Search for the cell housing the specified text and yield its (x, y) center coordinate. 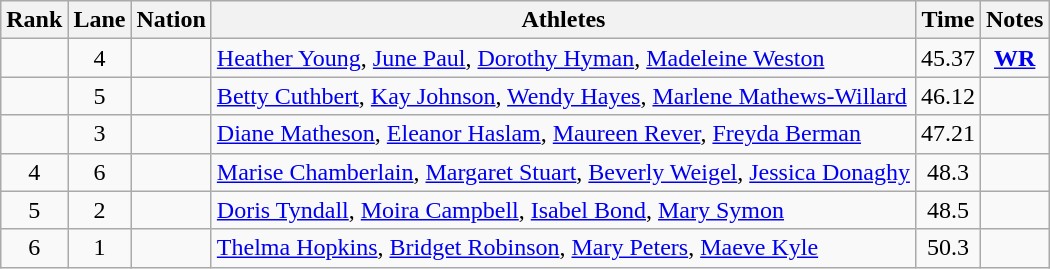
Thelma Hopkins, Bridget Robinson, Mary Peters, Maeve Kyle (563, 248)
50.3 (948, 248)
3 (100, 134)
2 (100, 210)
Doris Tyndall, Moira Campbell, Isabel Bond, Mary Symon (563, 210)
1 (100, 248)
Nation (171, 20)
Marise Chamberlain, Margaret Stuart, Beverly Weigel, Jessica Donaghy (563, 172)
Betty Cuthbert, Kay Johnson, Wendy Hayes, Marlene Mathews-Willard (563, 96)
46.12 (948, 96)
Notes (1014, 20)
48.3 (948, 172)
45.37 (948, 58)
48.5 (948, 210)
Time (948, 20)
Rank (34, 20)
Heather Young, June Paul, Dorothy Hyman, Madeleine Weston (563, 58)
WR (1014, 58)
Athletes (563, 20)
Lane (100, 20)
47.21 (948, 134)
Diane Matheson, Eleanor Haslam, Maureen Rever, Freyda Berman (563, 134)
